Return the [x, y] coordinate for the center point of the cell that contains the specified text.  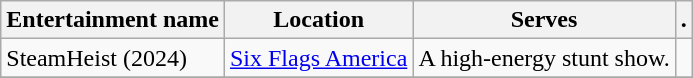
SteamHeist (2024) [113, 58]
A high-energy stunt show. [544, 58]
. [684, 20]
Location [318, 20]
Six Flags America [318, 58]
Entertainment name [113, 20]
Serves [544, 20]
